Provide the [X, Y] coordinate of the cell's center where the given text is located.  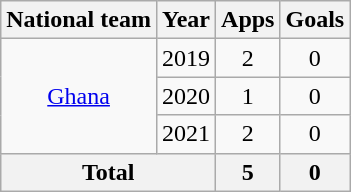
Goals [315, 20]
2021 [186, 134]
Year [186, 20]
2020 [186, 96]
Total [108, 172]
1 [248, 96]
5 [248, 172]
2019 [186, 58]
Apps [248, 20]
Ghana [79, 96]
National team [79, 20]
